Scan for the cell matching the given text and deliver its [x, y] coordinate at center. 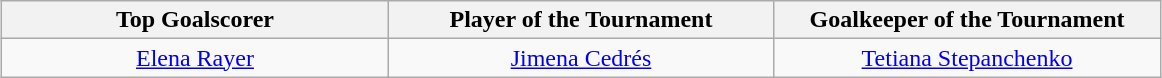
Player of the Tournament [581, 20]
Goalkeeper of the Tournament [967, 20]
Top Goalscorer [195, 20]
Tetiana Stepanchenko [967, 58]
Elena Rayer [195, 58]
Jimena Cedrés [581, 58]
